Pinpoint the cell where the given text exists, returning its [X, Y] midpoint coordinate. 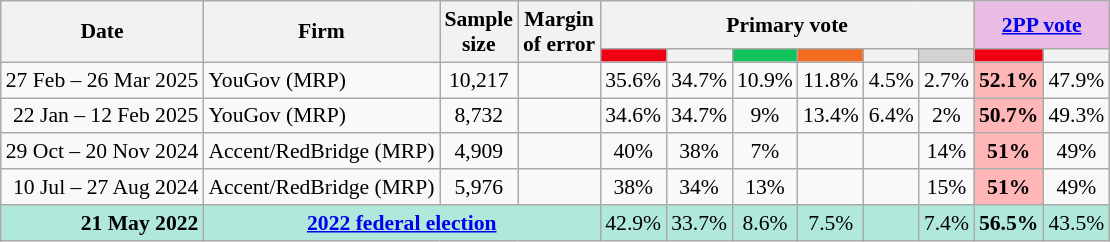
7.5% [831, 223]
43.5% [1076, 223]
34% [699, 187]
10 Jul – 27 Aug 2024 [102, 187]
40% [633, 152]
2022 federal election [402, 223]
52.1% [1008, 80]
21 May 2022 [102, 223]
14% [946, 152]
9% [765, 116]
49.3% [1076, 116]
8,732 [479, 116]
7% [765, 152]
10.9% [765, 80]
2PP vote [1042, 25]
Marginof error [559, 32]
Primary vote [787, 25]
35.6% [633, 80]
Samplesize [479, 32]
5,976 [479, 187]
7.4% [946, 223]
13.4% [831, 116]
22 Jan – 12 Feb 2025 [102, 116]
Date [102, 32]
2% [946, 116]
Firm [321, 32]
4,909 [479, 152]
15% [946, 187]
10,217 [479, 80]
8.6% [765, 223]
50.7% [1008, 116]
27 Feb – 26 Mar 2025 [102, 80]
6.4% [892, 116]
29 Oct – 20 Nov 2024 [102, 152]
33.7% [699, 223]
13% [765, 187]
56.5% [1008, 223]
34.6% [633, 116]
11.8% [831, 80]
42.9% [633, 223]
47.9% [1076, 80]
2.7% [946, 80]
4.5% [892, 80]
